Capture the cell that displays the provided text and extract its (x, y) central coordinate. 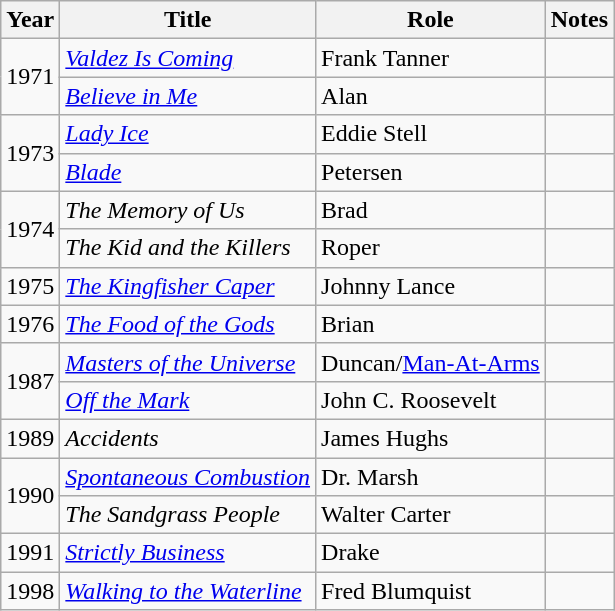
Strictly Business (188, 553)
Valdez Is Coming (188, 58)
The Kingfisher Caper (188, 286)
1971 (30, 77)
The Kid and the Killers (188, 248)
The Food of the Gods (188, 324)
1976 (30, 324)
The Memory of Us (188, 210)
Year (30, 20)
John C. Roosevelt (431, 400)
Off the Mark (188, 400)
1998 (30, 591)
1990 (30, 496)
Walking to the Waterline (188, 591)
Eddie Stell (431, 134)
1987 (30, 381)
Johnny Lance (431, 286)
1991 (30, 553)
Notes (579, 20)
Brian (431, 324)
Duncan/Man-At-Arms (431, 362)
Drake (431, 553)
Role (431, 20)
James Hughs (431, 438)
The Sandgrass People (188, 515)
Dr. Marsh (431, 477)
Believe in Me (188, 96)
Blade (188, 172)
1975 (30, 286)
1989 (30, 438)
Fred Blumquist (431, 591)
Accidents (188, 438)
Petersen (431, 172)
Lady Ice (188, 134)
1974 (30, 229)
Roper (431, 248)
Alan (431, 96)
Frank Tanner (431, 58)
1973 (30, 153)
Brad (431, 210)
Spontaneous Combustion (188, 477)
Walter Carter (431, 515)
Masters of the Universe (188, 362)
Title (188, 20)
